Output the [X, Y] coordinate of the center of the cell containing the given text.  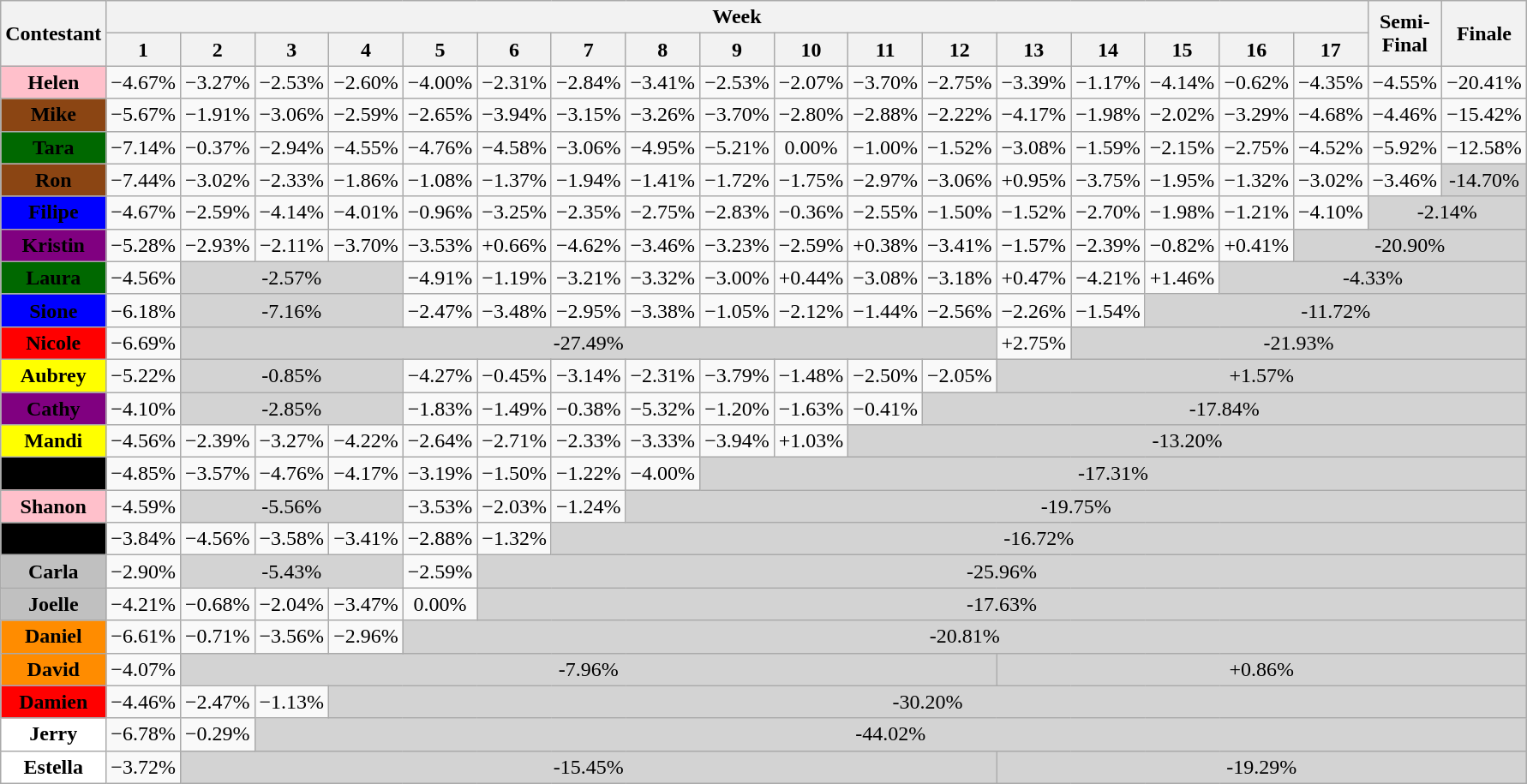
−1.19% [514, 278]
Sione [53, 310]
Ron [53, 180]
−2.02% [1183, 115]
Kristin [53, 245]
−6.78% [144, 734]
−2.56% [960, 310]
4 [367, 50]
−2.95% [588, 310]
-15.45% [588, 767]
-25.96% [1002, 572]
−4.62% [588, 245]
10 [811, 50]
-5.56% [291, 506]
−0.41% [886, 409]
-5.43% [291, 572]
−1.59% [1109, 147]
−2.84% [588, 82]
Mandi [53, 441]
−4.52% [1330, 147]
−1.13% [291, 702]
-2.85% [291, 409]
Finale [1484, 33]
-17.63% [1002, 604]
−1.41% [663, 180]
−3.21% [588, 278]
−2.93% [218, 245]
Helen [53, 82]
−1.57% [1033, 245]
Dane [53, 474]
+2.75% [1033, 343]
−3.33% [663, 441]
−1.08% [440, 180]
Mike [53, 115]
7 [588, 50]
−2.71% [514, 441]
−4.01% [367, 212]
Semi-Final [1405, 33]
-21.93% [1299, 343]
−2.04% [291, 604]
−3.25% [514, 212]
Carla [53, 572]
+0.44% [811, 278]
17 [1330, 50]
−4.95% [663, 147]
+0.41% [1256, 245]
−2.64% [440, 441]
−2.03% [514, 506]
−0.38% [588, 409]
−2.05% [960, 375]
−2.80% [811, 115]
-7.96% [588, 669]
−3.56% [291, 637]
+0.86% [1261, 669]
−1.91% [218, 115]
−5.21% [737, 147]
−7.14% [144, 147]
−1.20% [737, 409]
−3.38% [663, 310]
−2.83% [737, 212]
6 [514, 50]
Damien [53, 702]
−3.79% [737, 375]
14 [1109, 50]
−3.57% [218, 474]
−1.75% [811, 180]
-0.85% [291, 375]
−2.22% [960, 115]
−1.54% [1109, 310]
−2.94% [291, 147]
-14.70% [1484, 180]
-4.33% [1373, 278]
Daniel [53, 637]
−0.36% [811, 212]
−1.05% [737, 310]
-2.57% [291, 278]
-17.84% [1224, 409]
5 [440, 50]
−7.44% [144, 180]
−3.14% [588, 375]
-2.14% [1446, 212]
Contestant [53, 33]
−4.91% [440, 278]
−3.15% [588, 115]
−3.47% [367, 604]
+0.95% [1033, 180]
−2.70% [1109, 212]
−15.42% [1484, 115]
−2.65% [440, 115]
−4.59% [144, 506]
−1.72% [737, 180]
−2.50% [886, 375]
-30.20% [928, 702]
-27.49% [588, 343]
+1.03% [811, 441]
-7.16% [291, 310]
−3.00% [737, 278]
−3.23% [737, 245]
−1.83% [440, 409]
−1.22% [588, 474]
−2.96% [367, 637]
-19.75% [1076, 506]
Jerry [53, 734]
−4.35% [1330, 82]
Filipe [53, 212]
−2.15% [1183, 147]
−4.58% [514, 147]
12 [960, 50]
−2.55% [886, 212]
-11.72% [1335, 310]
−0.96% [440, 212]
Joelle [53, 604]
−6.18% [144, 310]
11 [886, 50]
−12.58% [1484, 147]
-44.02% [890, 734]
3 [291, 50]
−1.94% [588, 180]
−1.17% [1109, 82]
+0.66% [514, 245]
−2.07% [811, 82]
−1.95% [1183, 180]
−5.22% [144, 375]
−3.39% [1033, 82]
Tara [53, 147]
−3.72% [144, 767]
−2.60% [367, 82]
−1.49% [514, 409]
9 [737, 50]
-20.90% [1410, 245]
+0.38% [886, 245]
-19.29% [1261, 767]
+1.57% [1261, 375]
2 [218, 50]
15 [1183, 50]
13 [1033, 50]
-17.31% [1114, 474]
−0.82% [1183, 245]
−4.85% [144, 474]
−3.18% [960, 278]
−3.26% [663, 115]
+1.46% [1183, 278]
−0.62% [1256, 82]
−2.35% [588, 212]
-13.20% [1188, 441]
−4.27% [440, 375]
David [53, 669]
Laura [53, 278]
−3.75% [1109, 180]
+0.47% [1033, 278]
−6.69% [144, 343]
-20.81% [965, 637]
−3.29% [1256, 115]
−1.37% [514, 180]
−2.26% [1033, 310]
1 [144, 50]
−1.48% [811, 375]
−4.68% [1330, 115]
−3.84% [144, 539]
−4.22% [367, 441]
−5.32% [663, 409]
−0.29% [218, 734]
−3.32% [663, 278]
16 [1256, 50]
−1.86% [367, 180]
−1.24% [588, 506]
−6.61% [144, 637]
−5.92% [1405, 147]
Cathy [53, 409]
−1.21% [1256, 212]
−1.63% [811, 409]
−0.45% [514, 375]
Blaine [53, 539]
−0.37% [218, 147]
−3.48% [514, 310]
-16.72% [1039, 539]
Shanon [53, 506]
−1.00% [886, 147]
−2.11% [291, 245]
−3.19% [440, 474]
−0.68% [218, 604]
−0.71% [218, 637]
−4.07% [144, 669]
−5.28% [144, 245]
Aubrey [53, 375]
Week [737, 17]
8 [663, 50]
−2.12% [811, 310]
−2.90% [144, 572]
−20.41% [1484, 82]
−1.44% [886, 310]
−5.67% [144, 115]
Nicole [53, 343]
−3.58% [291, 539]
−2.97% [886, 180]
Estella [53, 767]
